Return the [X, Y] coordinate for the center point of the cell that contains the specified text.  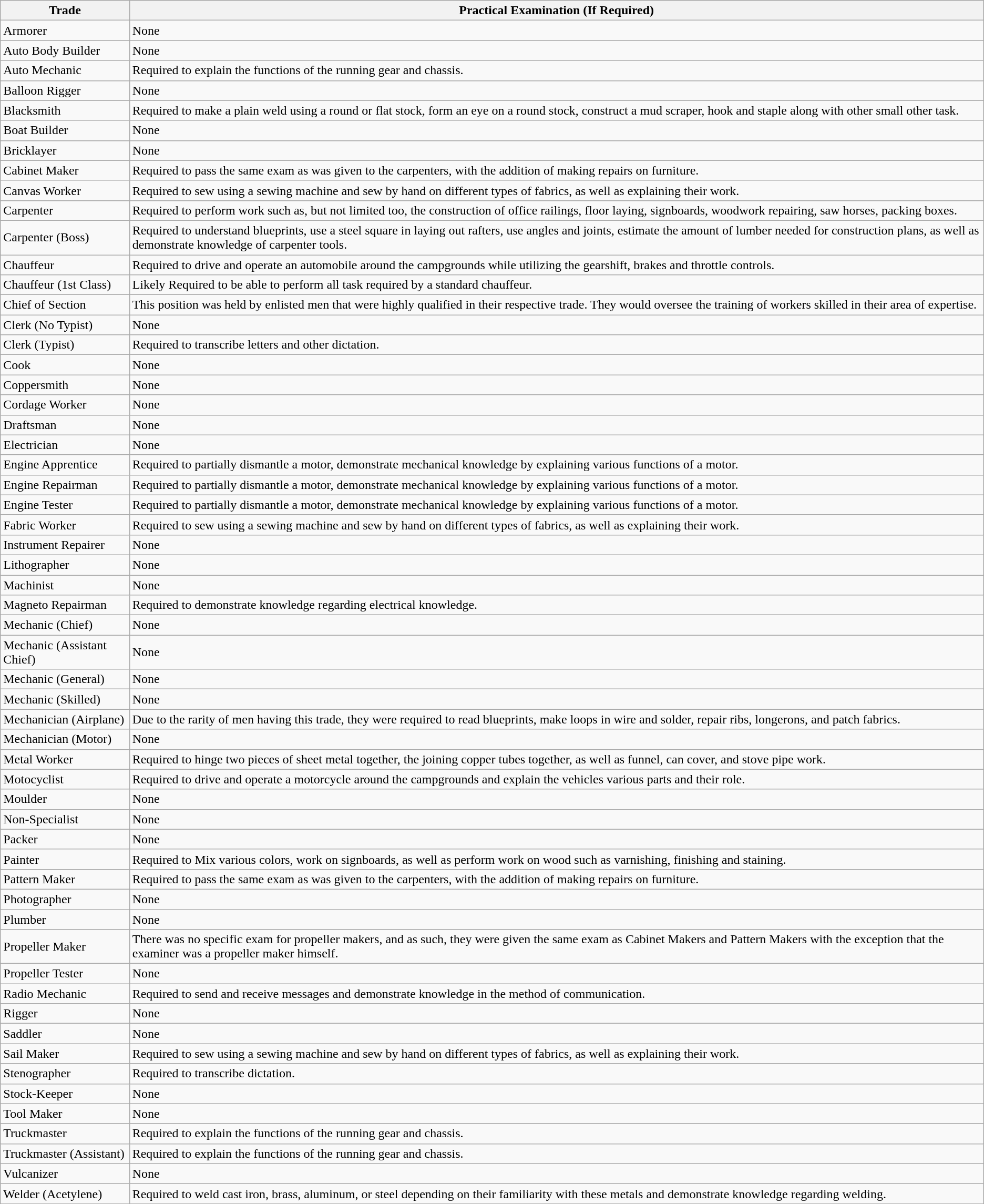
Fabric Worker [65, 525]
Required to demonstrate knowledge regarding electrical knowledge. [556, 605]
Mechanician (Airplane) [65, 719]
Required to weld cast iron, brass, aluminum, or steel depending on their familiarity with these metals and demonstrate knowledge regarding welding. [556, 1193]
Likely Required to be able to perform all task required by a standard chauffeur. [556, 285]
Auto Body Builder [65, 50]
Trade [65, 11]
Required to transcribe letters and other dictation. [556, 345]
Clerk (No Typist) [65, 325]
Propeller Maker [65, 946]
Required to transcribe dictation. [556, 1074]
Cook [65, 365]
Auto Mechanic [65, 70]
Blacksmith [65, 110]
Coppersmith [65, 385]
Required to Mix various colors, work on signboards, as well as perform work on wood such as varnishing, finishing and staining. [556, 859]
Carpenter [65, 210]
Carpenter (Boss) [65, 238]
Mechanic (General) [65, 679]
Required to hinge two pieces of sheet metal together, the joining copper tubes together, as well as funnel, can cover, and stove pipe work. [556, 759]
Rigger [65, 1014]
Engine Apprentice [65, 465]
Bricklayer [65, 150]
Photographer [65, 899]
Mechanic (Skilled) [65, 699]
Stenographer [65, 1074]
Balloon Rigger [65, 90]
Chief of Section [65, 305]
Vulcanizer [65, 1174]
Non-Specialist [65, 819]
Radio Mechanic [65, 994]
Plumber [65, 920]
Metal Worker [65, 759]
Mechanic (Assistant Chief) [65, 652]
Practical Examination (If Required) [556, 11]
Armorer [65, 30]
Cordage Worker [65, 405]
Chauffeur [65, 264]
Required to drive and operate an automobile around the campgrounds while utilizing the gearshift, brakes and throttle controls. [556, 264]
Saddler [65, 1034]
Propeller Tester [65, 974]
Motocyclist [65, 779]
Pattern Maker [65, 879]
Instrument Repairer [65, 545]
Machinist [65, 585]
Magneto Repairman [65, 605]
Clerk (Typist) [65, 345]
Stock-Keeper [65, 1094]
Chauffeur (1st Class) [65, 285]
Engine Repairman [65, 485]
Packer [65, 839]
Moulder [65, 799]
Truckmaster [65, 1134]
Welder (Acetylene) [65, 1193]
Painter [65, 859]
Truckmaster (Assistant) [65, 1154]
Mechanician (Motor) [65, 739]
Canvas Worker [65, 190]
Required to drive and operate a motorcycle around the campgrounds and explain the vehicles various parts and their role. [556, 779]
Electrician [65, 445]
Sail Maker [65, 1054]
Required to send and receive messages and demonstrate knowledge in the method of communication. [556, 994]
Mechanic (Chief) [65, 625]
Tool Maker [65, 1114]
Cabinet Maker [65, 170]
Boat Builder [65, 130]
Engine Tester [65, 505]
Draftsman [65, 425]
Lithographer [65, 565]
